Output the [X, Y] coordinate of the center of the cell containing the given text.  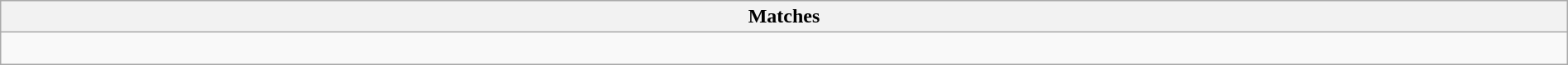
Matches [784, 17]
